From the cell containing the given text, extract its center point as [x, y] coordinate. 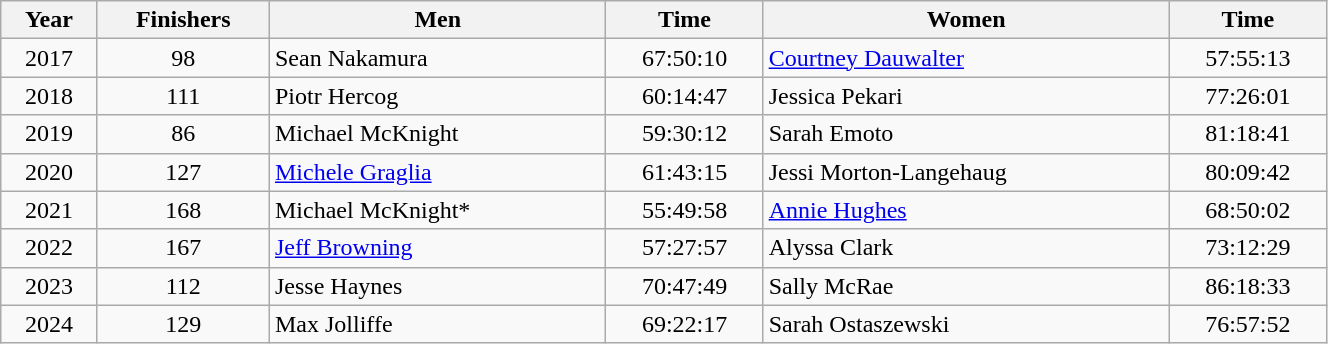
77:26:01 [1248, 96]
Jessica Pekari [966, 96]
Sarah Ostaszewski [966, 324]
Sarah Emoto [966, 134]
60:14:47 [684, 96]
76:57:52 [1248, 324]
68:50:02 [1248, 210]
55:49:58 [684, 210]
Michael McKnight* [437, 210]
2023 [49, 286]
Max Jolliffe [437, 324]
Michael McKnight [437, 134]
86 [183, 134]
Men [437, 20]
Annie Hughes [966, 210]
Alyssa Clark [966, 248]
2018 [49, 96]
86:18:33 [1248, 286]
Women [966, 20]
129 [183, 324]
69:22:17 [684, 324]
168 [183, 210]
Jessi Morton-Langehaug [966, 172]
61:43:15 [684, 172]
112 [183, 286]
Jesse Haynes [437, 286]
2021 [49, 210]
127 [183, 172]
98 [183, 58]
57:27:57 [684, 248]
Sally McRae [966, 286]
2017 [49, 58]
67:50:10 [684, 58]
57:55:13 [1248, 58]
73:12:29 [1248, 248]
81:18:41 [1248, 134]
2024 [49, 324]
80:09:42 [1248, 172]
Sean Nakamura [437, 58]
167 [183, 248]
Finishers [183, 20]
2019 [49, 134]
111 [183, 96]
2020 [49, 172]
2022 [49, 248]
Courtney Dauwalter [966, 58]
Jeff Browning [437, 248]
Michele Graglia [437, 172]
Year [49, 20]
70:47:49 [684, 286]
59:30:12 [684, 134]
Piotr Hercog [437, 96]
